Capture the cell that displays the provided text and extract its (X, Y) central coordinate. 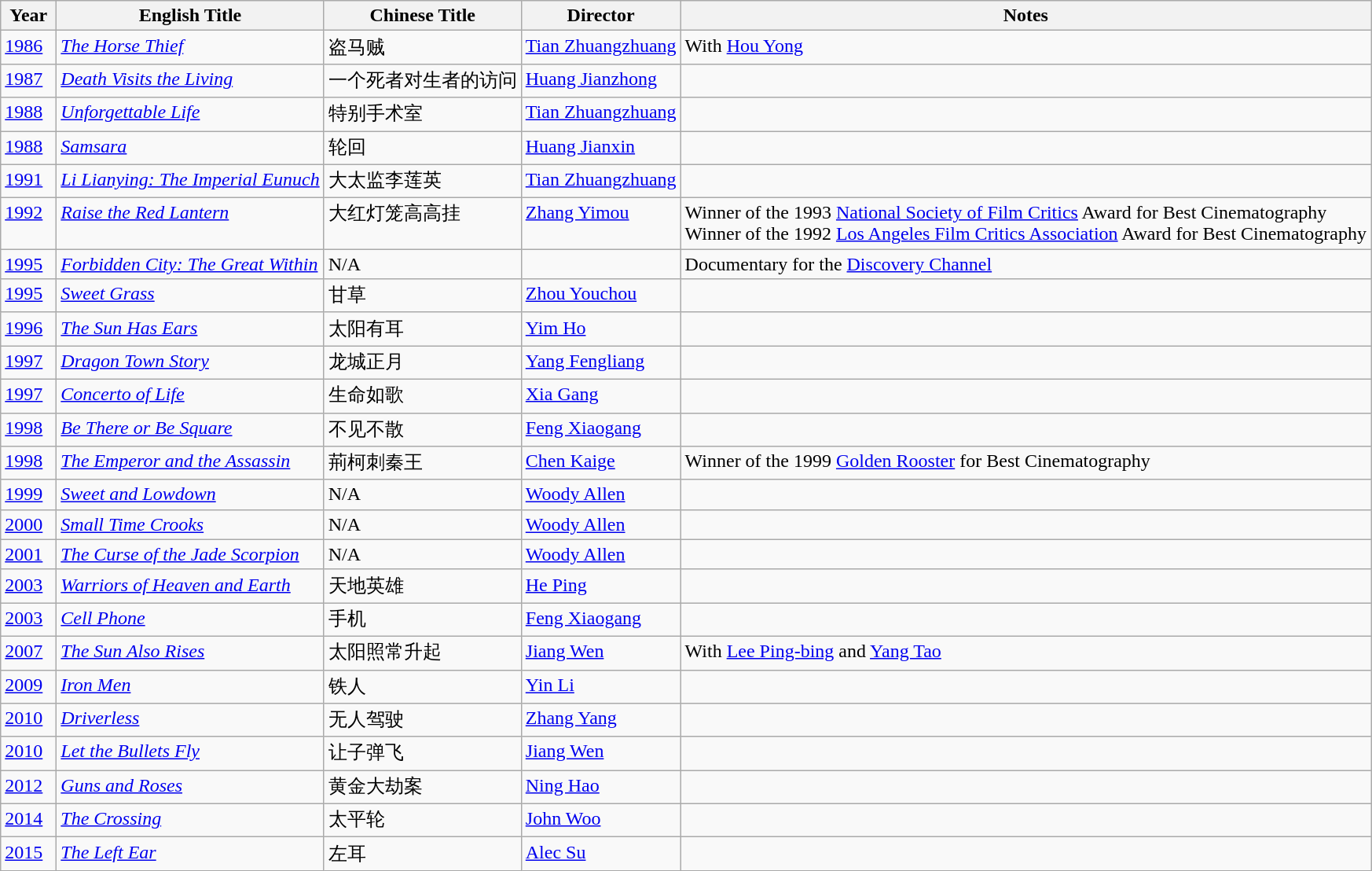
With Hou Yong (1025, 47)
2015 (28, 854)
Sweet Grass (190, 296)
The Crossing (190, 821)
He Ping (600, 586)
大太监李莲英 (423, 181)
Be There or Be Square (190, 429)
黄金大劫案 (423, 788)
Guns and Roses (190, 788)
Raise the Red Lantern (190, 223)
Ning Hao (600, 788)
Director (600, 16)
Yin Li (600, 687)
Zhang Yang (600, 720)
让子弹飞 (423, 753)
Zhou Youchou (600, 296)
Huang Jianzhong (600, 80)
With Lee Ping-bing and Yang Tao (1025, 652)
Chinese Title (423, 16)
The Left Ear (190, 854)
Yang Fengliang (600, 363)
龙城正月 (423, 363)
生命如歌 (423, 396)
Notes (1025, 16)
1991 (28, 181)
一个死者对生者的访问 (423, 80)
Death Visits the Living (190, 80)
Samsara (190, 148)
1992 (28, 223)
1996 (28, 329)
荊柯刺秦王 (423, 464)
Documentary for the Discovery Channel (1025, 264)
2000 (28, 524)
Cell Phone (190, 619)
The Curse of the Jade Scorpion (190, 554)
The Horse Thief (190, 47)
Xia Gang (600, 396)
The Sun Also Rises (190, 652)
2012 (28, 788)
Concerto of Life (190, 396)
Unforgettable Life (190, 115)
2009 (28, 687)
Forbidden City: The Great Within (190, 264)
铁人 (423, 687)
大红灯笼高高挂 (423, 223)
John Woo (600, 821)
Small Time Crooks (190, 524)
2001 (28, 554)
Alec Su (600, 854)
Zhang Yimou (600, 223)
Dragon Town Story (190, 363)
Iron Men (190, 687)
Warriors of Heaven and Earth (190, 586)
Huang Jianxin (600, 148)
甘草 (423, 296)
特别手术室 (423, 115)
English Title (190, 16)
轮回 (423, 148)
Year (28, 16)
Winner of the 1999 Golden Rooster for Best Cinematography (1025, 464)
左耳 (423, 854)
盗马贼 (423, 47)
不见不散 (423, 429)
Driverless (190, 720)
太阳有耳 (423, 329)
太阳照常升起 (423, 652)
Yim Ho (600, 329)
Li Lianying: The Imperial Eunuch (190, 181)
无人驾驶 (423, 720)
2007 (28, 652)
The Sun Has Ears (190, 329)
太平轮 (423, 821)
Let the Bullets Fly (190, 753)
1999 (28, 494)
Sweet and Lowdown (190, 494)
The Emperor and the Assassin (190, 464)
手机 (423, 619)
1987 (28, 80)
2014 (28, 821)
Chen Kaige (600, 464)
天地英雄 (423, 586)
1986 (28, 47)
